Provide the (x, y) coordinate of the cell's center where the given text is located.  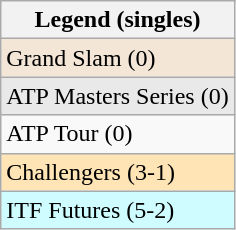
Legend (singles) (118, 20)
ATP Masters Series (0) (118, 96)
ITF Futures (5-2) (118, 210)
ATP Tour (0) (118, 134)
Grand Slam (0) (118, 58)
Challengers (3-1) (118, 172)
